Detect which cell encompasses the target text, then output its [x, y] center coordinate. 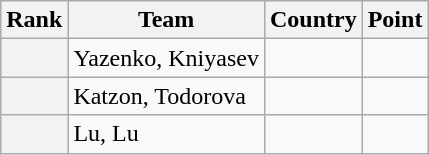
Point [395, 20]
Team [166, 20]
Lu, Lu [166, 134]
Katzon, Todorova [166, 96]
Yazenko, Kniyasev [166, 58]
Rank [34, 20]
Country [313, 20]
